Extract the [x, y] coordinate from the center of the cell holding the provided text.  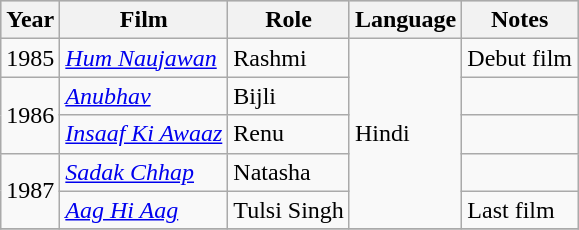
Sadak Chhap [144, 172]
Insaaf Ki Awaaz [144, 134]
Hindi [405, 134]
Notes [520, 20]
1985 [30, 58]
Renu [289, 134]
Natasha [289, 172]
Year [30, 20]
Rashmi [289, 58]
Debut film [520, 58]
Last film [520, 210]
Anubhav [144, 96]
Aag Hi Aag [144, 210]
1987 [30, 191]
Bijli [289, 96]
Hum Naujawan [144, 58]
Language [405, 20]
Role [289, 20]
Tulsi Singh [289, 210]
1986 [30, 115]
Film [144, 20]
